Output the (x, y) coordinate of the center of the cell containing the given text.  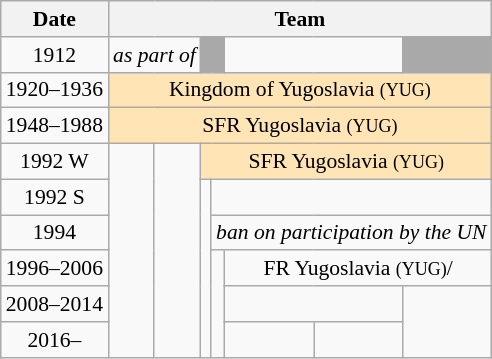
2016– (54, 340)
2008–2014 (54, 304)
1920–1936 (54, 90)
FR Yugoslavia (YUG)/ (358, 269)
Team (300, 19)
Date (54, 19)
Kingdom of Yugoslavia (YUG) (300, 90)
1992 S (54, 197)
1948–1988 (54, 126)
1994 (54, 233)
1992 W (54, 162)
1996–2006 (54, 269)
ban on participation by the UN (352, 233)
1912 (54, 55)
as part of (154, 55)
